Determine the [X, Y] coordinate at the center of the cell enclosing the given text.  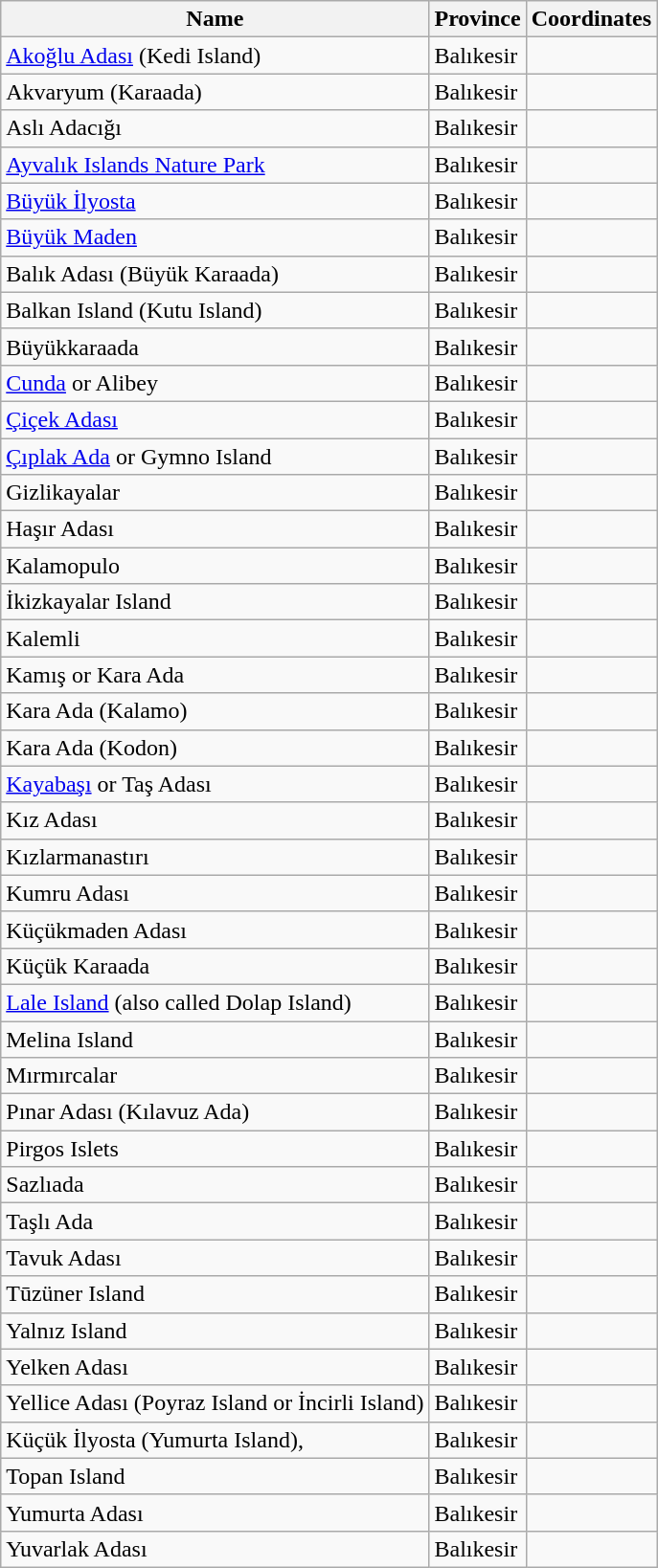
Melina Island [215, 1039]
Büyükkaraada [215, 347]
Büyük Maden [215, 237]
Balkan Island (Kutu Island) [215, 310]
Akoğlu Adası (Kedi Island) [215, 56]
Tūzüner Island [215, 1294]
Akvaryum (Karaada) [215, 92]
Taşlı Ada [215, 1221]
Kara Ada (Kalamo) [215, 711]
Yelken Adası [215, 1367]
Çıplak Ada or Gymno Island [215, 457]
Yalnız Island [215, 1331]
Kız Adası [215, 820]
Haşır Adası [215, 529]
Ayvalık Islands Nature Park [215, 165]
Kumru Adası [215, 893]
Kamış or Kara Ada [215, 675]
Mırmırcalar [215, 1076]
Kalemli [215, 638]
Province [477, 19]
Kızlarmanastırı [215, 857]
Küçükmaden Adası [215, 930]
Aslı Adacığı [215, 128]
İkizkayalar Island [215, 602]
Tavuk Adası [215, 1258]
Yuvarlak Adası [215, 1549]
Yellice Adası (Poyraz Island or İncirli Island) [215, 1403]
Coordinates [591, 19]
Balık Adası (Büyük Karaada) [215, 274]
Kayabaşı or Taş Adası [215, 784]
Yumurta Adası [215, 1512]
Çiçek Adası [215, 419]
Küçük İlyosta (Yumurta Island), [215, 1440]
Pınar Adası (Kılavuz Ada) [215, 1112]
Kalamopulo [215, 566]
Topan Island [215, 1476]
Pirgos Islets [215, 1149]
Cunda or Alibey [215, 383]
Gizlikayalar [215, 493]
Sazlıada [215, 1185]
Küçük Karaada [215, 966]
Lale Island (also called Dolap Island) [215, 1002]
Name [215, 19]
Kara Ada (Kodon) [215, 748]
Büyük İlyosta [215, 201]
